Detect which cell encompasses the target text, then output its [X, Y] center coordinate. 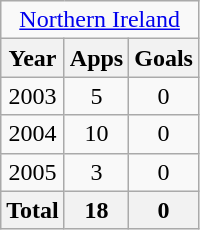
Northern Ireland [100, 20]
Goals [164, 58]
18 [96, 210]
Total [33, 210]
5 [96, 96]
2003 [33, 96]
Apps [96, 58]
2005 [33, 172]
Year [33, 58]
3 [96, 172]
10 [96, 134]
2004 [33, 134]
